For the text-containing cell, return its midpoint in [X, Y] coordinate format. 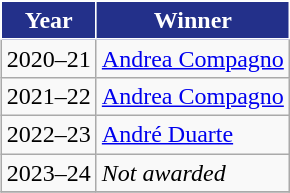
André Duarte [192, 134]
2020–21 [48, 58]
2021–22 [48, 96]
Year [48, 20]
Not awarded [192, 173]
2022–23 [48, 134]
Winner [192, 20]
2023–24 [48, 173]
